Pinpoint the cell where the given text exists, returning its (x, y) midpoint coordinate. 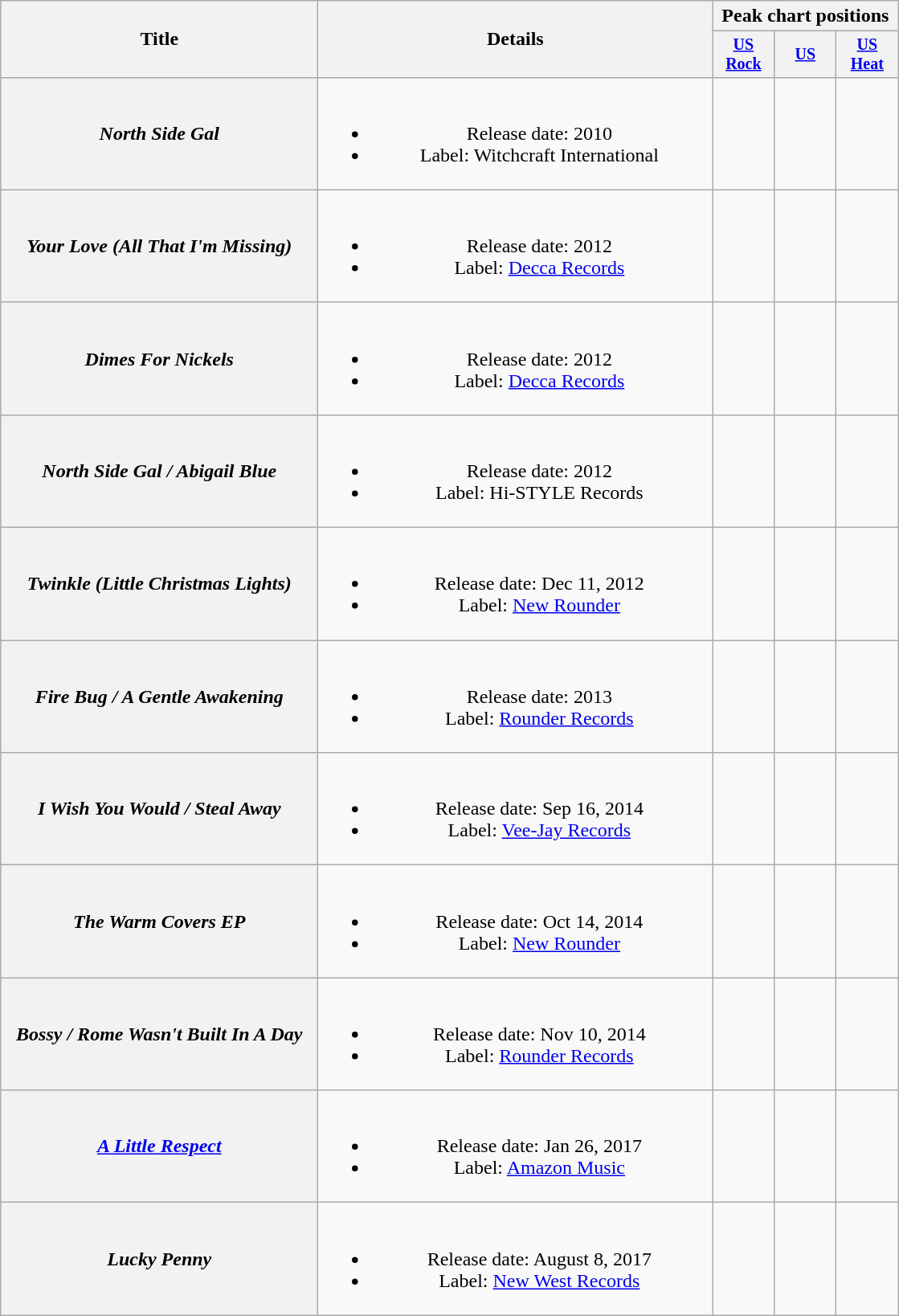
North Side Gal / Abigail Blue (159, 471)
Title (159, 39)
Fire Bug / A Gentle Awakening (159, 697)
Release date: Dec 11, 2012Label: New Rounder (516, 584)
Peak chart positions (805, 16)
Release date: 2010Label: Witchcraft International (516, 133)
Release date: 2012Label: Hi-STYLE Records (516, 471)
Lucky Penny (159, 1259)
Release date: Jan 26, 2017Label: Amazon Music (516, 1146)
Release date: 2013Label: Rounder Records (516, 697)
USRock (744, 55)
North Side Gal (159, 133)
Release date: Oct 14, 2014Label: New Rounder (516, 922)
Dimes For Nickels (159, 358)
I Wish You Would / Steal Away (159, 809)
A Little Respect (159, 1146)
Bossy / Rome Wasn't Built In A Day (159, 1034)
Your Love (All That I'm Missing) (159, 246)
US (805, 55)
USHeat (868, 55)
Details (516, 39)
Release date: Sep 16, 2014Label: Vee-Jay Records (516, 809)
Release date: Nov 10, 2014Label: Rounder Records (516, 1034)
Twinkle (Little Christmas Lights) (159, 584)
The Warm Covers EP (159, 922)
Release date: August 8, 2017Label: New West Records (516, 1259)
